Detect which cell encompasses the target text, then output its (x, y) center coordinate. 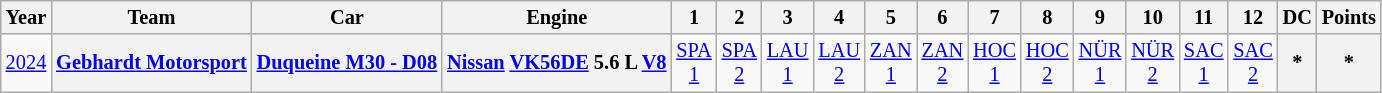
10 (1152, 17)
11 (1204, 17)
Points (1349, 17)
SPA1 (694, 63)
SPA2 (740, 63)
NÜR2 (1152, 63)
9 (1100, 17)
HOC1 (994, 63)
LAU1 (788, 63)
4 (839, 17)
1 (694, 17)
SAC1 (1204, 63)
Team (152, 17)
SAC2 (1252, 63)
ZAN2 (943, 63)
LAU2 (839, 63)
Gebhardt Motorsport (152, 63)
6 (943, 17)
Car (347, 17)
DC (1298, 17)
ZAN1 (891, 63)
2024 (26, 63)
3 (788, 17)
7 (994, 17)
12 (1252, 17)
Nissan VK56DE 5.6 L V8 (556, 63)
HOC2 (1048, 63)
Duqueine M30 - D08 (347, 63)
2 (740, 17)
NÜR1 (1100, 63)
5 (891, 17)
Year (26, 17)
8 (1048, 17)
Engine (556, 17)
